Capture the cell that displays the provided text and extract its [x, y] central coordinate. 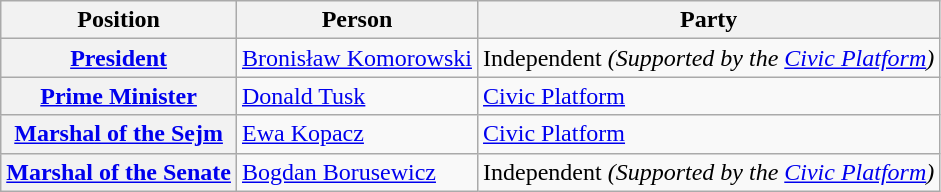
President [119, 58]
Party [709, 20]
Person [356, 20]
Marshal of the Sejm [119, 134]
Marshal of the Senate [119, 172]
Bronisław Komorowski [356, 58]
Bogdan Borusewicz [356, 172]
Donald Tusk [356, 96]
Ewa Kopacz [356, 134]
Position [119, 20]
Prime Minister [119, 96]
